Extract the [x, y] coordinate from the center of the cell holding the provided text.  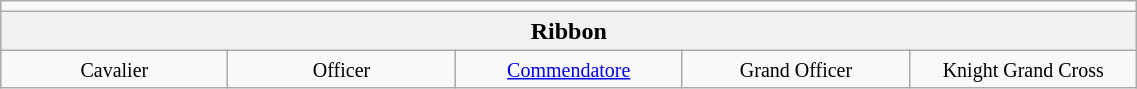
Officer [342, 69]
Ribbon [569, 31]
Grand Officer [796, 69]
Commendatore [568, 69]
Cavalier [114, 69]
Knight Grand Cross [1024, 69]
